Return [X, Y] of the center of cell containing provided text 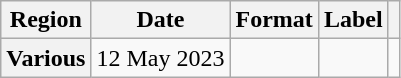
Region [46, 20]
Various [46, 58]
Format [274, 20]
Date [160, 20]
Label [353, 20]
12 May 2023 [160, 58]
